For the text-containing cell, return its midpoint in (X, Y) coordinate format. 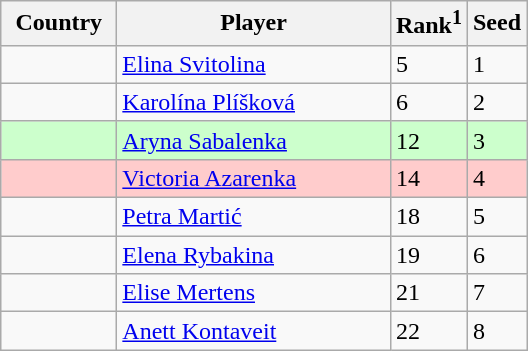
Seed (496, 24)
Karolína Plíšková (254, 102)
14 (428, 178)
Elise Mertens (254, 293)
Rank1 (428, 24)
21 (428, 293)
3 (496, 140)
Elena Rybakina (254, 255)
1 (496, 64)
Country (59, 24)
Aryna Sabalenka (254, 140)
22 (428, 331)
4 (496, 178)
Elina Svitolina (254, 64)
2 (496, 102)
Anett Kontaveit (254, 331)
12 (428, 140)
18 (428, 217)
8 (496, 331)
Petra Martić (254, 217)
Player (254, 24)
19 (428, 255)
7 (496, 293)
Victoria Azarenka (254, 178)
